Output the [x, y] coordinate of the center of the cell containing the given text.  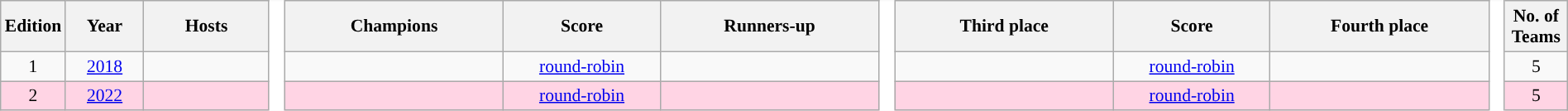
Champions [394, 27]
Hosts [207, 27]
Runners-up [769, 27]
No. of Teams [1536, 27]
1 [33, 66]
Year [104, 27]
Edition [33, 27]
2018 [104, 66]
2 [33, 96]
Third place [1004, 27]
2022 [104, 96]
Fourth place [1379, 27]
